For the text-containing cell, return its midpoint in (X, Y) coordinate format. 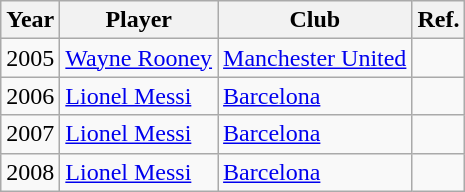
2008 (30, 172)
Player (139, 20)
2005 (30, 58)
2007 (30, 134)
Manchester United (315, 58)
Year (30, 20)
Wayne Rooney (139, 58)
2006 (30, 96)
Club (315, 20)
Ref. (438, 20)
